Find where the given text appears and provide that cell's center as [X, Y] coordinate. 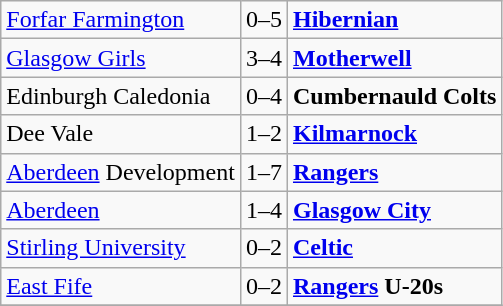
Edinburgh Caledonia [121, 96]
Cumbernauld Colts [394, 96]
Glasgow City [394, 210]
Aberdeen Development [121, 172]
East Fife [121, 286]
Rangers [394, 172]
Stirling University [121, 248]
0–5 [264, 20]
Aberdeen [121, 210]
0–4 [264, 96]
Motherwell [394, 58]
Dee Vale [121, 134]
Forfar Farmington [121, 20]
1–4 [264, 210]
1–7 [264, 172]
1–2 [264, 134]
Kilmarnock [394, 134]
3–4 [264, 58]
Celtic [394, 248]
Glasgow Girls [121, 58]
Rangers U-20s [394, 286]
Hibernian [394, 20]
